Capture the cell that displays the provided text and extract its (x, y) central coordinate. 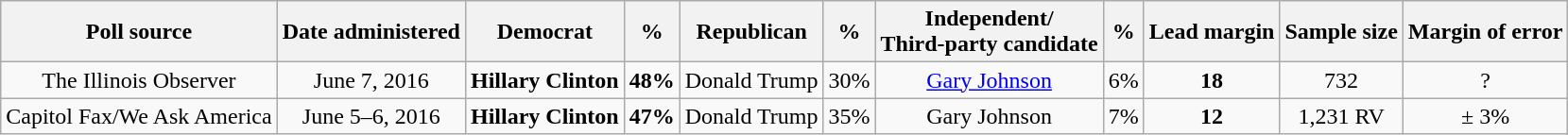
June 5–6, 2016 (370, 116)
12 (1212, 116)
The Illinois Observer (139, 80)
Democrat (544, 32)
Margin of error (1486, 32)
18 (1212, 80)
48% (652, 80)
Lead margin (1212, 32)
June 7, 2016 (370, 80)
Independent/Third-party candidate (989, 32)
35% (849, 116)
1,231 RV (1341, 116)
± 3% (1486, 116)
Republican (751, 32)
732 (1341, 80)
7% (1123, 116)
Date administered (370, 32)
Sample size (1341, 32)
6% (1123, 80)
30% (849, 80)
Poll source (139, 32)
Capitol Fax/We Ask America (139, 116)
? (1486, 80)
47% (652, 116)
